Pinpoint the cell where the given text exists, returning its [X, Y] midpoint coordinate. 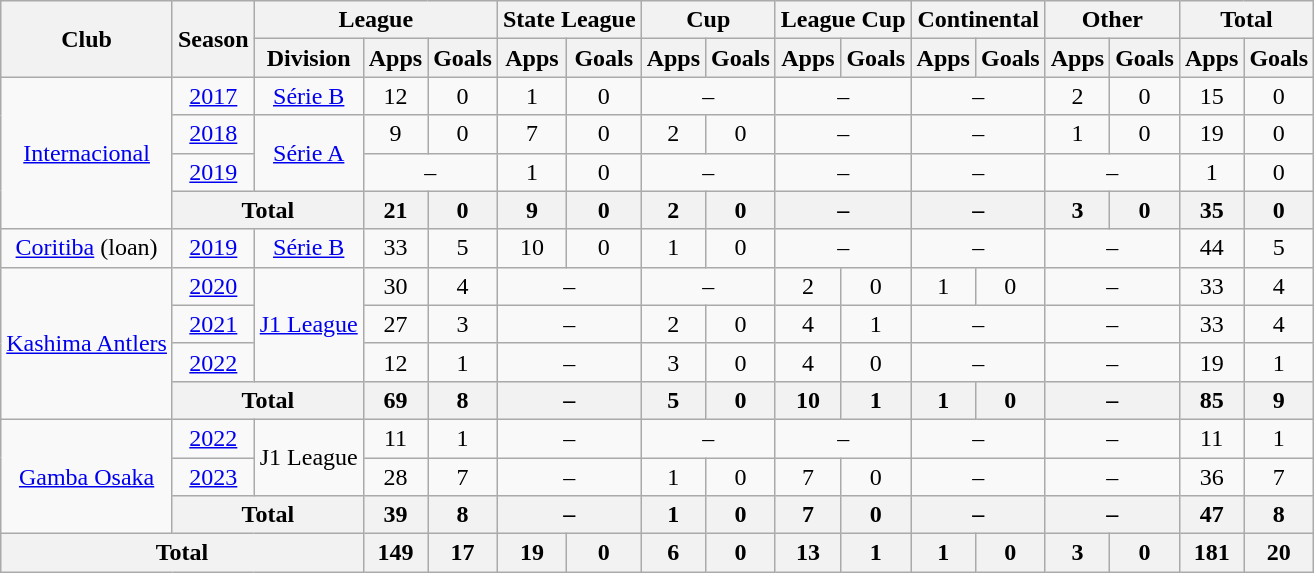
39 [395, 515]
Cup [708, 20]
30 [395, 286]
35 [1211, 210]
Club [87, 39]
13 [808, 553]
Season [213, 39]
League [376, 20]
181 [1211, 553]
149 [395, 553]
44 [1211, 248]
2023 [213, 477]
Coritiba (loan) [87, 248]
Kashima Antlers [87, 343]
2020 [213, 286]
Série A [308, 153]
2017 [213, 96]
69 [395, 400]
15 [1211, 96]
State League [569, 20]
20 [1279, 553]
85 [1211, 400]
36 [1211, 477]
League Cup [843, 20]
47 [1211, 515]
2018 [213, 134]
Continental [978, 20]
Other [1112, 20]
2021 [213, 324]
Gamba Osaka [87, 476]
Internacional [87, 153]
28 [395, 477]
27 [395, 324]
Division [308, 58]
21 [395, 210]
6 [673, 553]
17 [463, 553]
